Detect which cell encompasses the target text, then output its (X, Y) center coordinate. 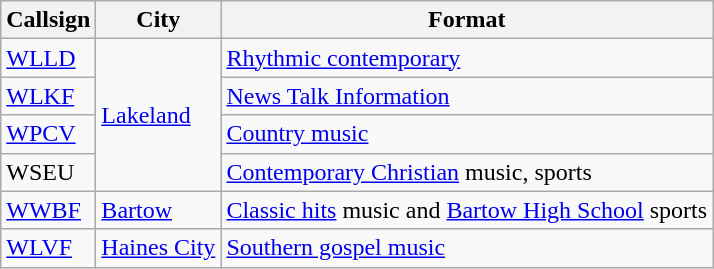
Rhythmic contemporary (467, 58)
Contemporary Christian music, sports (467, 172)
City (158, 20)
WPCV (48, 134)
Callsign (48, 20)
WLLD (48, 58)
WSEU (48, 172)
WLKF (48, 96)
News Talk Information (467, 96)
Lakeland (158, 115)
Southern gospel music (467, 248)
Format (467, 20)
WLVF (48, 248)
Country music (467, 134)
Bartow (158, 210)
Haines City (158, 248)
Classic hits music and Bartow High School sports (467, 210)
WWBF (48, 210)
